Capture the cell that displays the provided text and extract its [x, y] central coordinate. 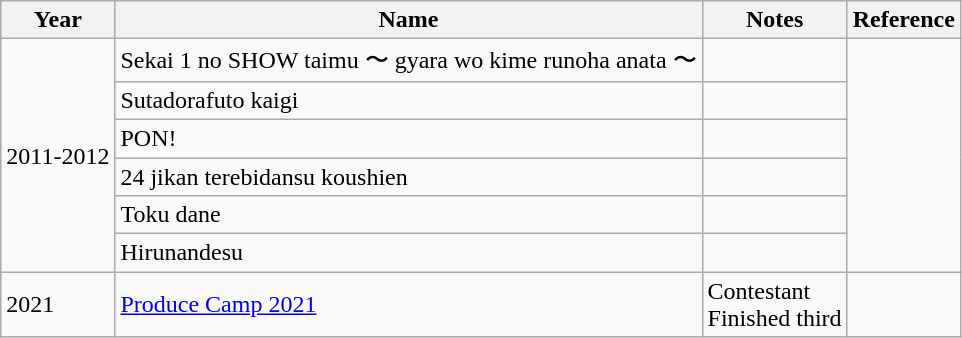
2011-2012 [58, 156]
2021 [58, 304]
24 jikan terebidansu koushien [408, 177]
Contestant Finished third [774, 304]
Name [408, 20]
PON! [408, 138]
Toku dane [408, 215]
Sutadorafuto kaigi [408, 100]
Year [58, 20]
Reference [904, 20]
Produce Camp 2021 [408, 304]
Hirunandesu [408, 253]
Notes [774, 20]
Sekai 1 no SHOW taimu 〜 gyara wo kime runoha anata 〜 [408, 60]
